From the cell containing the given text, extract its center point as [x, y] coordinate. 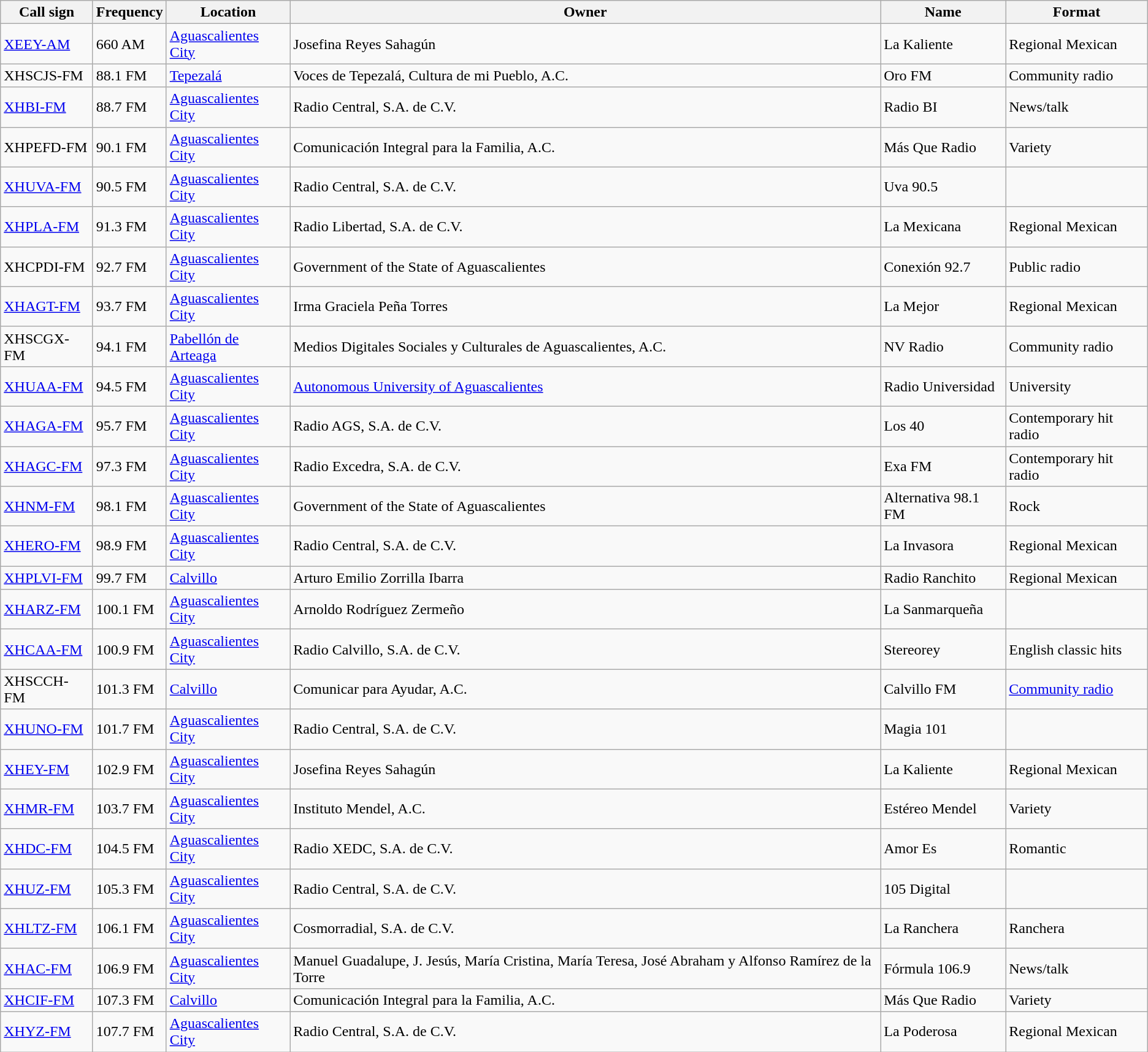
Amor Es [943, 849]
Irma Graciela Peña Torres [585, 307]
Estéreo Mendel [943, 808]
La Mejor [943, 307]
97.3 FM [129, 466]
Oro FM [943, 75]
91.3 FM [129, 227]
XHUZ-FM [47, 888]
93.7 FM [129, 307]
106.1 FM [129, 929]
Voces de Tepezalá, Cultura de mi Pueblo, A.C. [585, 75]
Owner [585, 12]
XHSCGX-FM [47, 346]
Location [228, 12]
Calvillo FM [943, 689]
100.9 FM [129, 649]
University [1077, 386]
Cosmorradial, S.A. de C.V. [585, 929]
Public radio [1077, 266]
Ranchera [1077, 929]
Pabellón de Arteaga [228, 346]
La Mexicana [943, 227]
107.3 FM [129, 1000]
XHPEFD-FM [47, 147]
Comunicar para Ayudar, A.C. [585, 689]
94.5 FM [129, 386]
XHSCJS-FM [47, 75]
XHLTZ-FM [47, 929]
Fórmula 106.9 [943, 968]
98.1 FM [129, 507]
XHARZ-FM [47, 610]
Uva 90.5 [943, 186]
88.1 FM [129, 75]
107.7 FM [129, 1032]
English classic hits [1077, 649]
Medios Digitales Sociales y Culturales de Aguascalientes, A.C. [585, 346]
La Invasora [943, 546]
Radio Universidad [943, 386]
99.7 FM [129, 578]
Radio Ranchito [943, 578]
105.3 FM [129, 888]
XHAC-FM [47, 968]
88.7 FM [129, 107]
XHUAA-FM [47, 386]
Stereorey [943, 649]
Radio XEDC, S.A. de C.V. [585, 849]
Tepezalá [228, 75]
XEEY-AM [47, 44]
104.5 FM [129, 849]
XHYZ-FM [47, 1032]
XHEY-FM [47, 769]
XHCPDI-FM [47, 266]
La Sanmarqueña [943, 610]
Exa FM [943, 466]
Arnoldo Rodríguez Zermeño [585, 610]
Call sign [47, 12]
Radio BI [943, 107]
Magia 101 [943, 729]
XHUNO-FM [47, 729]
XHNM-FM [47, 507]
Frequency [129, 12]
Radio Calvillo, S.A. de C.V. [585, 649]
XHUVA-FM [47, 186]
XHCAA-FM [47, 649]
Radio Libertad, S.A. de C.V. [585, 227]
Instituto Mendel, A.C. [585, 808]
95.7 FM [129, 426]
XHAGC-FM [47, 466]
XHPLA-FM [47, 227]
100.1 FM [129, 610]
XHAGA-FM [47, 426]
Radio Excedra, S.A. de C.V. [585, 466]
98.9 FM [129, 546]
Alternativa 98.1 FM [943, 507]
XHPLVI-FM [47, 578]
103.7 FM [129, 808]
XHAGT-FM [47, 307]
94.1 FM [129, 346]
Autonomous University of Aguascalientes [585, 386]
La Ranchera [943, 929]
XHERO-FM [47, 546]
105 Digital [943, 888]
Name [943, 12]
102.9 FM [129, 769]
NV Radio [943, 346]
XHSCCH-FM [47, 689]
Los 40 [943, 426]
92.7 FM [129, 266]
Format [1077, 12]
90.5 FM [129, 186]
XHDC-FM [47, 849]
Conexión 92.7 [943, 266]
90.1 FM [129, 147]
Rock [1077, 507]
Arturo Emilio Zorrilla Ibarra [585, 578]
Manuel Guadalupe, J. Jesús, María Cristina, María Teresa, José Abraham y Alfonso Ramírez de la Torre [585, 968]
101.3 FM [129, 689]
Radio AGS, S.A. de C.V. [585, 426]
106.9 FM [129, 968]
660 AM [129, 44]
La Poderosa [943, 1032]
101.7 FM [129, 729]
XHCIF-FM [47, 1000]
XHBI-FM [47, 107]
Romantic [1077, 849]
XHMR-FM [47, 808]
